Provide the (x, y) coordinate of the cell's center where the given text is located.  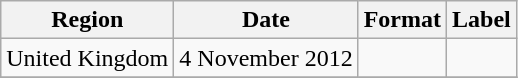
Region (88, 20)
Date (266, 20)
4 November 2012 (266, 58)
United Kingdom (88, 58)
Label (482, 20)
Format (402, 20)
